Locate the cell with the specified text and output its [X, Y] center coordinate. 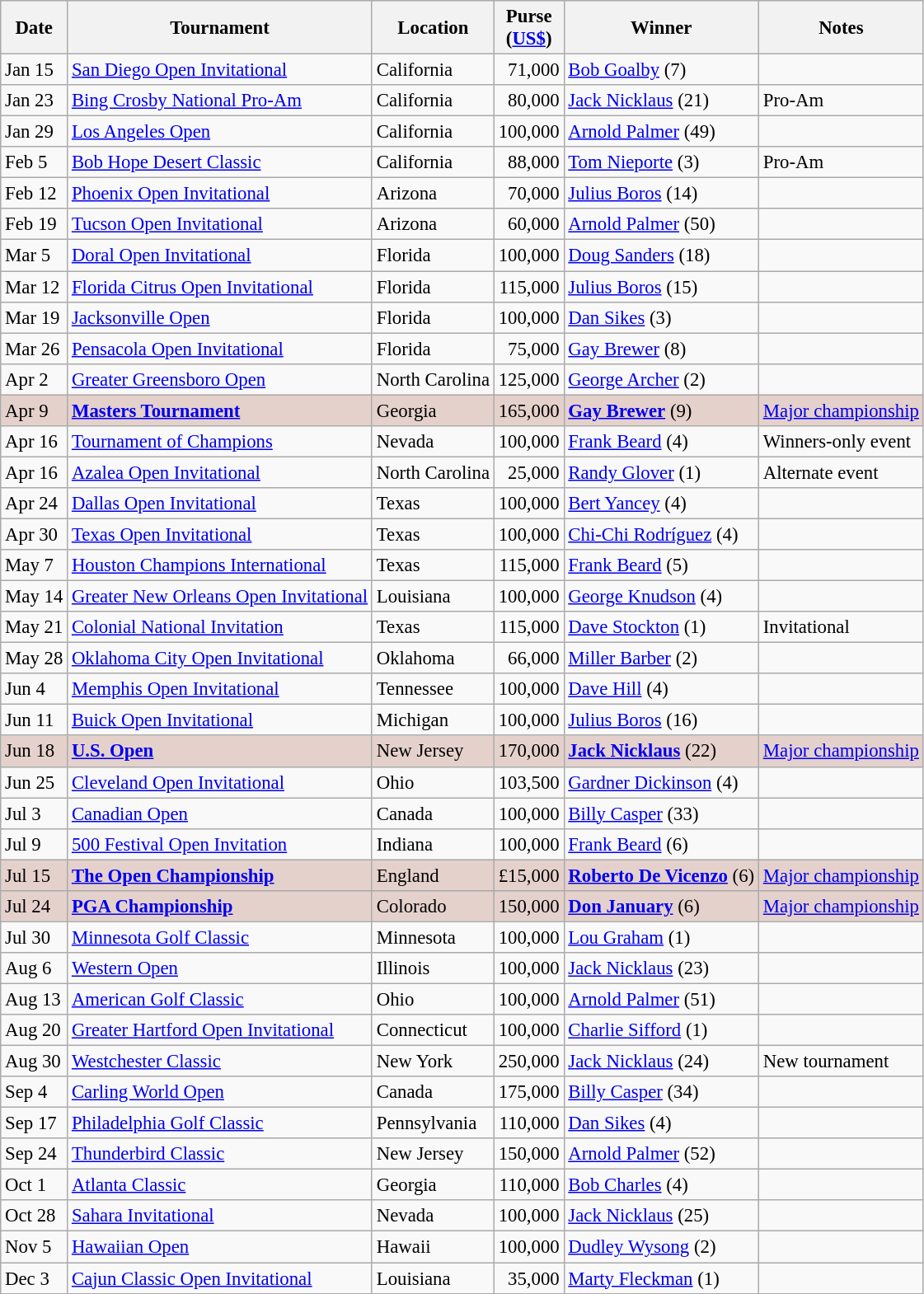
Phoenix Open Invitational [220, 194]
60,000 [529, 225]
165,000 [529, 410]
Arnold Palmer (51) [661, 999]
Greater New Orleans Open Invitational [220, 597]
Tennessee [433, 689]
75,000 [529, 349]
Jul 24 [35, 907]
Hawaii [433, 1247]
70,000 [529, 194]
Westchester Classic [220, 1062]
Miller Barber (2) [661, 659]
Jack Nicklaus (23) [661, 968]
Oklahoma City Open Invitational [220, 659]
Nov 5 [35, 1247]
Feb 19 [35, 225]
Los Angeles Open [220, 132]
Bing Crosby National Pro-Am [220, 101]
American Golf Classic [220, 999]
Bert Yancey (4) [661, 504]
25,000 [529, 472]
71,000 [529, 70]
Jack Nicklaus (21) [661, 101]
Randy Glover (1) [661, 472]
Gardner Dickinson (4) [661, 782]
Philadelphia Golf Classic [220, 1123]
Invitational [841, 627]
Western Open [220, 968]
New tournament [841, 1062]
Aug 30 [35, 1062]
England [433, 875]
Mar 26 [35, 349]
May 14 [35, 597]
U.S. Open [220, 752]
Julius Boros (16) [661, 720]
Frank Beard (5) [661, 565]
Tom Nieporte (3) [661, 162]
Apr 9 [35, 410]
Arnold Palmer (49) [661, 132]
Julius Boros (14) [661, 194]
Lou Graham (1) [661, 937]
Apr 24 [35, 504]
Hawaiian Open [220, 1247]
Feb 5 [35, 162]
New York [433, 1062]
Sep 4 [35, 1092]
Canadian Open [220, 813]
Dan Sikes (4) [661, 1123]
Minnesota [433, 937]
Dave Hill (4) [661, 689]
Mar 19 [35, 317]
Aug 20 [35, 1030]
Date [35, 28]
May 21 [35, 627]
Cleveland Open Invitational [220, 782]
66,000 [529, 659]
Apr 2 [35, 379]
Jul 3 [35, 813]
Oct 1 [35, 1185]
88,000 [529, 162]
Bob Goalby (7) [661, 70]
Bob Hope Desert Classic [220, 162]
Doug Sanders (18) [661, 256]
Jun 11 [35, 720]
Dan Sikes (3) [661, 317]
Jan 23 [35, 101]
Winner [661, 28]
125,000 [529, 379]
Jan 15 [35, 70]
80,000 [529, 101]
Bob Charles (4) [661, 1185]
Jul 15 [35, 875]
Frank Beard (4) [661, 442]
Dec 3 [35, 1278]
35,000 [529, 1278]
Greater Greensboro Open [220, 379]
Sep 24 [35, 1154]
Jack Nicklaus (22) [661, 752]
Marty Fleckman (1) [661, 1278]
Gay Brewer (8) [661, 349]
Oct 28 [35, 1216]
Alternate event [841, 472]
250,000 [529, 1062]
Azalea Open Invitational [220, 472]
Billy Casper (34) [661, 1092]
Chi-Chi Rodríguez (4) [661, 534]
Jul 30 [35, 937]
San Diego Open Invitational [220, 70]
Arnold Palmer (52) [661, 1154]
Sep 17 [35, 1123]
Houston Champions International [220, 565]
Purse(US$) [529, 28]
Jacksonville Open [220, 317]
Indiana [433, 844]
Oklahoma [433, 659]
PGA Championship [220, 907]
Aug 6 [35, 968]
Texas Open Invitational [220, 534]
Winners-only event [841, 442]
Aug 13 [35, 999]
Pensacola Open Invitational [220, 349]
Tucson Open Invitational [220, 225]
Jun 18 [35, 752]
Thunderbird Classic [220, 1154]
George Knudson (4) [661, 597]
Minnesota Golf Classic [220, 937]
Jun 25 [35, 782]
Dudley Wysong (2) [661, 1247]
Frank Beard (6) [661, 844]
Arnold Palmer (50) [661, 225]
Don January (6) [661, 907]
Carling World Open [220, 1092]
Pennsylvania [433, 1123]
Memphis Open Invitational [220, 689]
500 Festival Open Invitation [220, 844]
Colonial National Invitation [220, 627]
Dave Stockton (1) [661, 627]
Jan 29 [35, 132]
Connecticut [433, 1030]
May 7 [35, 565]
Tournament [220, 28]
Colorado [433, 907]
Sahara Invitational [220, 1216]
Location [433, 28]
Jack Nicklaus (25) [661, 1216]
Gay Brewer (9) [661, 410]
Mar 12 [35, 287]
Roberto De Vicenzo (6) [661, 875]
Notes [841, 28]
Jul 9 [35, 844]
Buick Open Invitational [220, 720]
Cajun Classic Open Invitational [220, 1278]
170,000 [529, 752]
Charlie Sifford (1) [661, 1030]
Illinois [433, 968]
Michigan [433, 720]
May 28 [35, 659]
£15,000 [529, 875]
Jun 4 [35, 689]
George Archer (2) [661, 379]
Tournament of Champions [220, 442]
Apr 30 [35, 534]
Feb 12 [35, 194]
Doral Open Invitational [220, 256]
175,000 [529, 1092]
Masters Tournament [220, 410]
The Open Championship [220, 875]
Mar 5 [35, 256]
Florida Citrus Open Invitational [220, 287]
Julius Boros (15) [661, 287]
Dallas Open Invitational [220, 504]
Jack Nicklaus (24) [661, 1062]
Billy Casper (33) [661, 813]
103,500 [529, 782]
Atlanta Classic [220, 1185]
Greater Hartford Open Invitational [220, 1030]
